Search for the cell housing the specified text and yield its (X, Y) center coordinate. 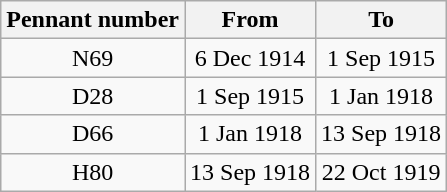
From (250, 20)
D66 (93, 134)
To (382, 20)
22 Oct 1919 (382, 172)
6 Dec 1914 (250, 58)
H80 (93, 172)
N69 (93, 58)
D28 (93, 96)
Pennant number (93, 20)
